Locate the cell with the specified text and output its (X, Y) center coordinate. 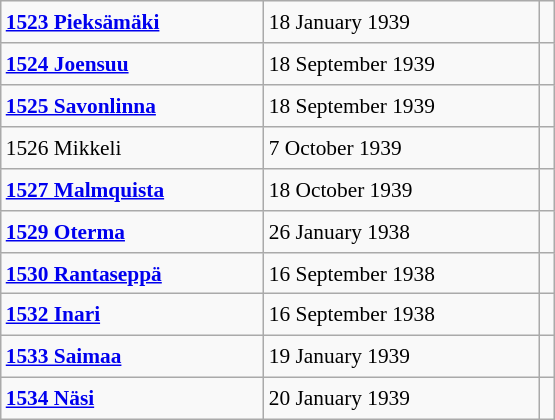
20 January 1939 (402, 399)
18 October 1939 (402, 189)
1533 Saimaa (132, 357)
1532 Inari (132, 315)
1530 Rantaseppä (132, 273)
7 October 1939 (402, 148)
1526 Mikkeli (132, 148)
1534 Näsi (132, 399)
1524 Joensuu (132, 64)
1525 Savonlinna (132, 106)
26 January 1938 (402, 231)
1523 Pieksämäki (132, 22)
1527 Malmquista (132, 189)
1529 Oterma (132, 231)
18 January 1939 (402, 22)
19 January 1939 (402, 357)
